Locate the cell with the specified text and output its [X, Y] center coordinate. 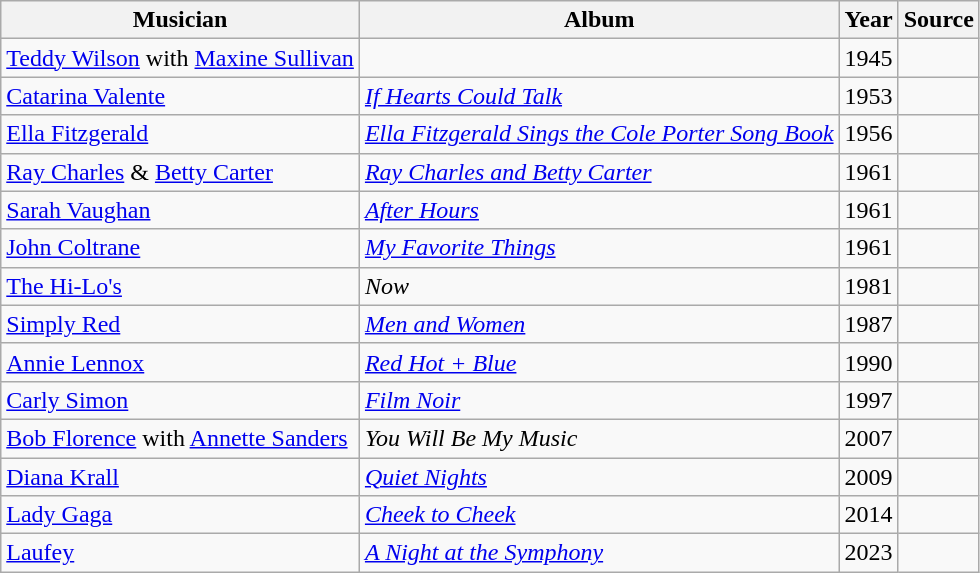
A Night at the Symphony [599, 553]
Teddy Wilson with Maxine Sullivan [180, 58]
Musician [180, 20]
2009 [868, 477]
Lady Gaga [180, 515]
John Coltrane [180, 248]
Annie Lennox [180, 362]
Album [599, 20]
1981 [868, 286]
2007 [868, 438]
1945 [868, 58]
Red Hot + Blue [599, 362]
My Favorite Things [599, 248]
Cheek to Cheek [599, 515]
1953 [868, 96]
1990 [868, 362]
Laufey [180, 553]
Ella Fitzgerald [180, 134]
Carly Simon [180, 400]
Quiet Nights [599, 477]
If Hearts Could Talk [599, 96]
Sarah Vaughan [180, 210]
1987 [868, 324]
Year [868, 20]
Catarina Valente [180, 96]
Ray Charles and Betty Carter [599, 172]
Source [938, 20]
2014 [868, 515]
Men and Women [599, 324]
1956 [868, 134]
The Hi-Lo's [180, 286]
2023 [868, 553]
1997 [868, 400]
Ray Charles & Betty Carter [180, 172]
Film Noir [599, 400]
Bob Florence with Annette Sanders [180, 438]
Ella Fitzgerald Sings the Cole Porter Song Book [599, 134]
You Will Be My Music [599, 438]
Now [599, 286]
After Hours [599, 210]
Simply Red [180, 324]
Diana Krall [180, 477]
